Identify which cell holds the provided text, then report its [X, Y] central coordinate. 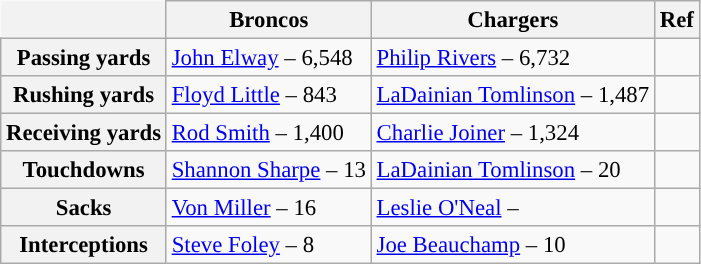
Rushing yards [84, 95]
LaDainian Tomlinson – 20 [512, 170]
Sacks [84, 208]
Shannon Sharpe – 13 [268, 170]
Leslie O'Neal – [512, 208]
Interceptions [84, 245]
Receiving yards [84, 133]
Charlie Joiner – 1,324 [512, 133]
Ref [676, 20]
Von Miller – 16 [268, 208]
LaDainian Tomlinson – 1,487 [512, 95]
Chargers [512, 20]
Rod Smith – 1,400 [268, 133]
Steve Foley – 8 [268, 245]
Touchdowns [84, 170]
John Elway – 6,548 [268, 58]
Broncos [268, 20]
Floyd Little – 843 [268, 95]
Philip Rivers – 6,732 [512, 58]
Passing yards [84, 58]
Joe Beauchamp – 10 [512, 245]
